Search for the cell housing the specified text and yield its (X, Y) center coordinate. 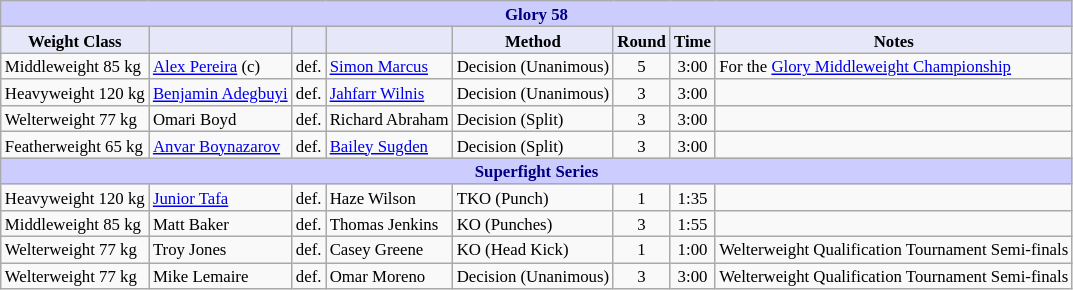
For the Glory Middleweight Championship (894, 66)
Superfight Series (537, 171)
KO (Punches) (534, 224)
Notes (894, 40)
Simon Marcus (390, 66)
Bailey Sugden (390, 145)
1:55 (692, 224)
Omari Boyd (220, 119)
Richard Abraham (390, 119)
Glory 58 (537, 14)
Method (534, 40)
Time (692, 40)
KO (Head Kick) (534, 250)
Featherweight 65 kg (75, 145)
1:35 (692, 197)
Junior Tafa (220, 197)
Mike Lemaire (220, 276)
5 (642, 66)
Haze Wilson (390, 197)
Troy Jones (220, 250)
Jahfarr Wilnis (390, 93)
Matt Baker (220, 224)
TKO (Punch) (534, 197)
Benjamin Adegbuyi (220, 93)
Thomas Jenkins (390, 224)
1:00 (692, 250)
Anvar Boynazarov (220, 145)
Alex Pereira (c) (220, 66)
Weight Class (75, 40)
Omar Moreno (390, 276)
Casey Greene (390, 250)
Round (642, 40)
